Provide the (x, y) coordinate of the cell's center where the given text is located.  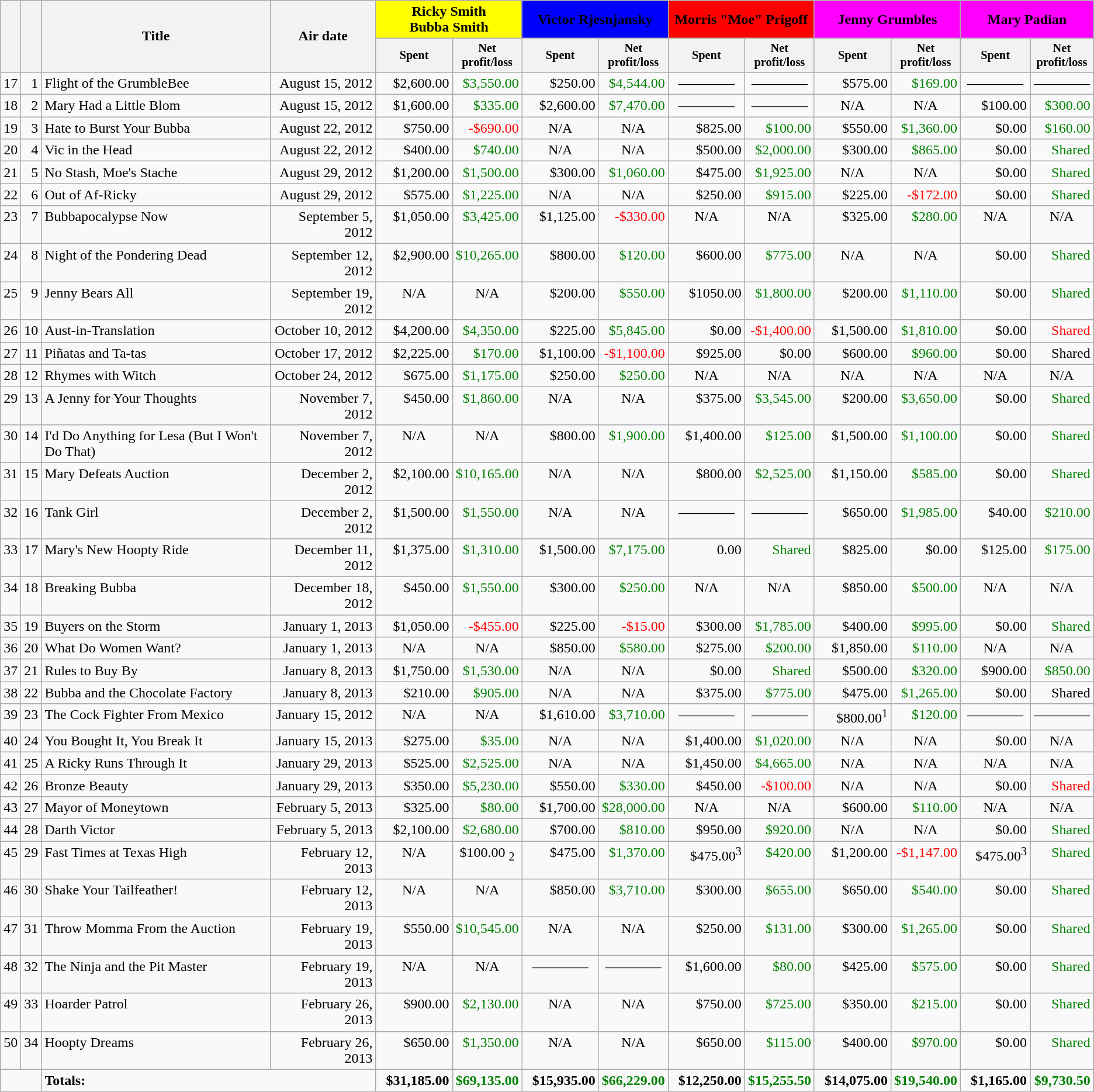
-$15.00 (633, 626)
Hate to Burst Your Bubba (156, 128)
$3,650.00 (926, 406)
$655.00 (780, 898)
36 (11, 648)
$40.00 (996, 519)
$1,175.00 (487, 375)
-$455.00 (487, 626)
5 (32, 172)
September 12, 2012 (323, 263)
$1,450.00 (706, 763)
$131.00 (780, 937)
47 (11, 937)
$1,060.00 (633, 172)
39 (11, 717)
Buyers on the Storm (156, 626)
Piñatas and Ta-tas (156, 353)
No Stash, Moe's Stache (156, 172)
$580.00 (633, 648)
11 (32, 353)
$4,200.00 (414, 331)
$700.00 (560, 830)
12 (32, 375)
Mary Had a Little Blom (156, 106)
$69,135.00 (487, 1080)
October 17, 2012 (323, 353)
The Cock Fighter From Mexico (156, 717)
December 18, 2012 (323, 596)
September 19, 2012 (323, 300)
$1050.00 (706, 300)
Tank Girl (156, 519)
$35.00 (487, 741)
2 (32, 106)
-$690.00 (487, 128)
42 (11, 786)
-$172.00 (926, 195)
$2,900.00 (414, 263)
A Jenny for Your Thoughts (156, 406)
$1,225.00 (487, 195)
$3,425.00 (487, 224)
$169.00 (926, 83)
$1,985.00 (926, 519)
15 (32, 482)
$66,229.00 (633, 1080)
Flight of the GrumbleBee (156, 83)
Bubbapocalypse Now (156, 224)
$725.00 (780, 1012)
49 (11, 1012)
38 (11, 693)
Fast Times at Texas High (156, 861)
I'd Do Anything for Lesa (But I Won't Do That) (156, 443)
$1,700.00 (560, 808)
$4,665.00 (780, 763)
$1,150.00 (852, 482)
$10,265.00 (487, 263)
48 (11, 974)
40 (11, 741)
$15,935.00 (560, 1080)
$995.00 (926, 626)
$1,800.00 (780, 300)
$1,165.00 (996, 1080)
37 (11, 671)
-$1,400.00 (780, 331)
$1,350.00 (487, 1050)
$865.00 (926, 150)
$320.00 (926, 671)
$1,360.00 (926, 128)
Shake Your Tailfeather! (156, 898)
$905.00 (487, 693)
$1,110.00 (926, 300)
$9,730.50 (1062, 1080)
43 (11, 808)
$160.00 (1062, 128)
10 (32, 331)
$585.00 (926, 482)
13 (32, 406)
$540.00 (926, 898)
Morris "Moe" Prigoff (741, 20)
$115.00 (780, 1050)
$1,850.00 (852, 648)
44 (11, 830)
35 (11, 626)
Mary Padian (1027, 20)
$3,545.00 (780, 406)
$1,370.00 (633, 861)
$1,375.00 (414, 558)
$5,845.00 (633, 331)
$740.00 (487, 150)
Night of the Pondering Dead (156, 263)
$2,000.00 (780, 150)
-$100.00 (780, 786)
Mayor of Moneytown (156, 808)
-$1,147.00 (926, 861)
-$330.00 (633, 224)
$970.00 (926, 1050)
$1,810.00 (926, 331)
Vic in the Head (156, 150)
$800.001 (852, 717)
45 (11, 861)
Hoarder Patrol (156, 1012)
Mary Defeats Auction (156, 482)
September 5, 2012 (323, 224)
$915.00 (780, 195)
Rules to Buy By (156, 671)
$330.00 (633, 786)
December 11, 2012 (323, 558)
Out of Af-Ricky (156, 195)
$2,680.00 (487, 830)
$215.00 (926, 1012)
$100.00 2 (487, 861)
$10,165.00 (487, 482)
Darth Victor (156, 830)
$2,130.00 (487, 1012)
October 24, 2012 (323, 375)
You Bought It, You Break It (156, 741)
$1,125.00 (560, 224)
January 15, 2012 (323, 717)
Title (156, 36)
$810.00 (633, 830)
50 (11, 1050)
9 (32, 300)
41 (11, 763)
$1,925.00 (780, 172)
$335.00 (487, 106)
A Ricky Runs Through It (156, 763)
$3,550.00 (487, 83)
6 (32, 195)
$5,230.00 (487, 786)
What Do Women Want? (156, 648)
$7,175.00 (633, 558)
$1,785.00 (780, 626)
$1,530.00 (487, 671)
Hoopty Dreams (156, 1050)
$950.00 (706, 830)
Throw Momma From the Auction (156, 937)
Air date (323, 36)
$420.00 (780, 861)
$1,310.00 (487, 558)
$920.00 (780, 830)
$4,350.00 (487, 331)
$960.00 (926, 353)
$31,185.00 (414, 1080)
Bronze Beauty (156, 786)
$1,610.00 (560, 717)
$925.00 (706, 353)
Aust-in-Translation (156, 331)
Jenny Bears All (156, 300)
Rhymes with Witch (156, 375)
Breaking Bubba (156, 596)
$525.00 (414, 763)
The Ninja and the Pit Master (156, 974)
January 15, 2013 (323, 741)
$675.00 (414, 375)
3 (32, 128)
$4,544.00 (633, 83)
$28,000.00 (633, 808)
$280.00 (926, 224)
$175.00 (1062, 558)
$15,255.50 (780, 1080)
$10,545.00 (487, 937)
8 (32, 263)
$19,540.00 (926, 1080)
Ricky SmithBubba Smith (449, 20)
October 10, 2012 (323, 331)
1 (32, 83)
$12,250.00 (706, 1080)
Totals: (209, 1080)
$1,750.00 (414, 671)
$170.00 (487, 353)
$425.00 (852, 974)
$14,075.00 (852, 1080)
$2,225.00 (414, 353)
$7,470.00 (633, 106)
46 (11, 898)
0.00 (706, 558)
$1,020.00 (780, 741)
4 (32, 150)
$1,900.00 (633, 443)
Victor Rjesnjansky (595, 20)
Mary's New Hoopty Ride (156, 558)
14 (32, 443)
Bubba and the Chocolate Factory (156, 693)
$1,860.00 (487, 406)
Jenny Grumbles (887, 20)
16 (32, 519)
7 (32, 224)
-$1,100.00 (633, 353)
